Output the [x, y] coordinate of the center of the cell containing the given text.  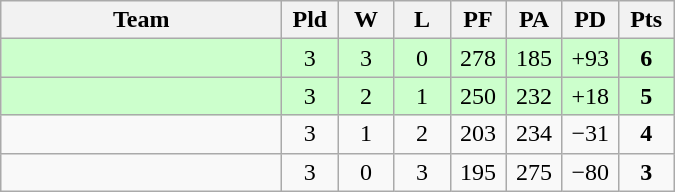
Pld [310, 20]
PA [534, 20]
278 [478, 58]
−80 [590, 172]
5 [646, 96]
+93 [590, 58]
250 [478, 96]
195 [478, 172]
234 [534, 134]
Team [142, 20]
232 [534, 96]
4 [646, 134]
Pts [646, 20]
−31 [590, 134]
L [422, 20]
W [366, 20]
6 [646, 58]
PF [478, 20]
185 [534, 58]
+18 [590, 96]
PD [590, 20]
203 [478, 134]
275 [534, 172]
